Detect which cell encompasses the target text, then output its (X, Y) center coordinate. 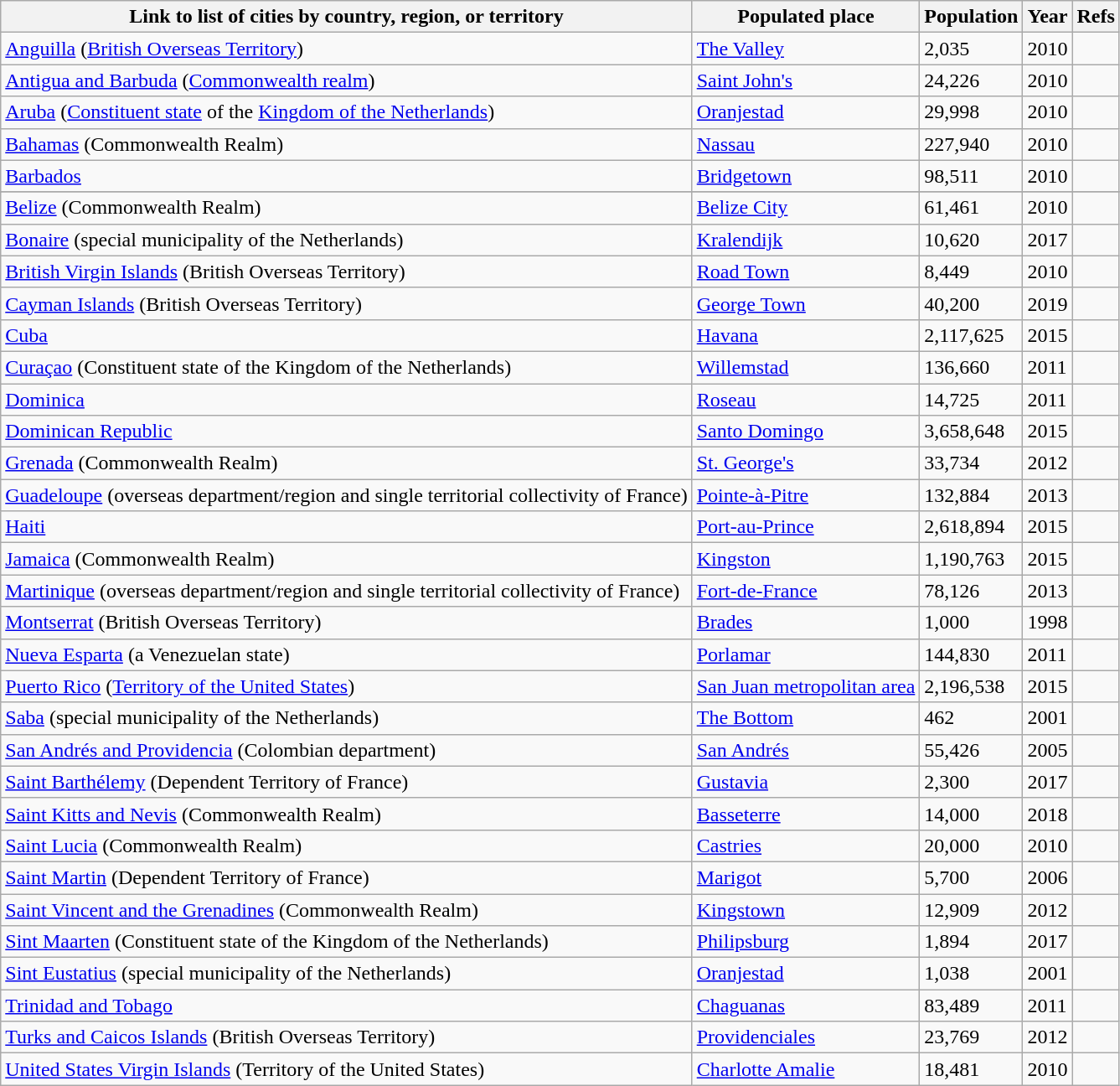
2019 (1047, 303)
Chaguanas (806, 1006)
1,190,763 (972, 559)
Guadeloupe (overseas department/region and single territorial collectivity of France) (347, 495)
136,660 (972, 367)
2,035 (972, 49)
Aruba (Constituent state of the Kingdom of the Netherlands) (347, 112)
Cuba (347, 335)
Barbados (347, 176)
Grenada (Commonwealth Realm) (347, 463)
40,200 (972, 303)
18,481 (972, 1069)
British Virgin Islands (British Overseas Territory) (347, 271)
Pointe-à-Pitre (806, 495)
Port-au-Prince (806, 527)
Belize (Commonwealth Realm) (347, 208)
Santo Domingo (806, 432)
Population (972, 17)
144,830 (972, 654)
Fort-de-France (806, 591)
Saba (special municipality of the Netherlands) (347, 718)
Saint John's (806, 80)
Belize City (806, 208)
Saint Vincent and the Grenadines (Commonwealth Realm) (347, 909)
Saint Kitts and Nevis (Commonwealth Realm) (347, 814)
1998 (1047, 623)
Sint Maarten (Constituent state of the Kingdom of the Netherlands) (347, 942)
20,000 (972, 846)
Marigot (806, 877)
Bahamas (Commonwealth Realm) (347, 144)
Philipsburg (806, 942)
George Town (806, 303)
227,940 (972, 144)
Puerto Rico (Territory of the United States) (347, 686)
2,300 (972, 782)
Providenciales (806, 1037)
78,126 (972, 591)
Dominican Republic (347, 432)
The Bottom (806, 718)
5,700 (972, 877)
Kingstown (806, 909)
Saint Lucia (Commonwealth Realm) (347, 846)
2018 (1047, 814)
Castries (806, 846)
29,998 (972, 112)
Gustavia (806, 782)
Cayman Islands (British Overseas Territory) (347, 303)
132,884 (972, 495)
Jamaica (Commonwealth Realm) (347, 559)
1,894 (972, 942)
Road Town (806, 271)
Bridgetown (806, 176)
Dominica (347, 400)
Haiti (347, 527)
1,000 (972, 623)
2006 (1047, 877)
Porlamar (806, 654)
14,725 (972, 400)
Brades (806, 623)
San Andrés and Providencia (Colombian department) (347, 750)
Populated place (806, 17)
2,618,894 (972, 527)
Curaçao (Constituent state of the Kingdom of the Netherlands) (347, 367)
83,489 (972, 1006)
Year (1047, 17)
The Valley (806, 49)
8,449 (972, 271)
Kralendijk (806, 240)
Refs (1096, 17)
Roseau (806, 400)
Havana (806, 335)
St. George's (806, 463)
61,461 (972, 208)
Nassau (806, 144)
2005 (1047, 750)
14,000 (972, 814)
Link to list of cities by country, region, or territory (347, 17)
24,226 (972, 80)
Nueva Esparta (a Venezuelan state) (347, 654)
Saint Martin (Dependent Territory of France) (347, 877)
12,909 (972, 909)
2,196,538 (972, 686)
Saint Barthélemy (Dependent Territory of France) (347, 782)
Turks and Caicos Islands (British Overseas Territory) (347, 1037)
3,658,648 (972, 432)
United States Virgin Islands (Territory of the United States) (347, 1069)
Willemstad (806, 367)
San Andrés (806, 750)
Sint Eustatius (special municipality of the Netherlands) (347, 974)
Bonaire (special municipality of the Netherlands) (347, 240)
462 (972, 718)
Basseterre (806, 814)
33,734 (972, 463)
1,038 (972, 974)
Montserrat (British Overseas Territory) (347, 623)
Antigua and Barbuda (Commonwealth realm) (347, 80)
Kingston (806, 559)
2,117,625 (972, 335)
Martinique (overseas department/region and single territorial collectivity of France) (347, 591)
98,511 (972, 176)
10,620 (972, 240)
23,769 (972, 1037)
Anguilla (British Overseas Territory) (347, 49)
Trinidad and Tobago (347, 1006)
Charlotte Amalie (806, 1069)
55,426 (972, 750)
San Juan metropolitan area (806, 686)
